Scan for the cell matching the given text and deliver its [x, y] coordinate at center. 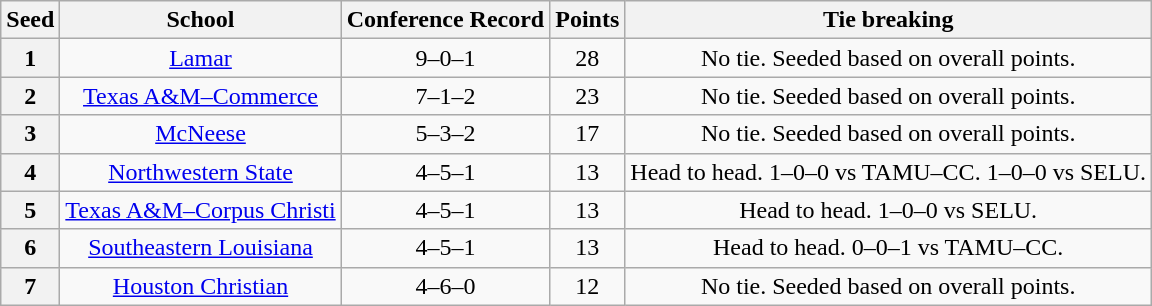
School [200, 20]
2 [30, 96]
Northwestern State [200, 172]
Lamar [200, 58]
Houston Christian [200, 286]
6 [30, 248]
17 [588, 134]
4 [30, 172]
23 [588, 96]
4–6–0 [446, 286]
7 [30, 286]
1 [30, 58]
12 [588, 286]
5 [30, 210]
Points [588, 20]
Seed [30, 20]
7–1–2 [446, 96]
28 [588, 58]
Head to head. 1–0–0 vs SELU. [888, 210]
Conference Record [446, 20]
5–3–2 [446, 134]
Texas A&M–Corpus Christi [200, 210]
Head to head. 0–0–1 vs TAMU–CC. [888, 248]
Southeastern Louisiana [200, 248]
3 [30, 134]
McNeese [200, 134]
Head to head. 1–0–0 vs TAMU–CC. 1–0–0 vs SELU. [888, 172]
9–0–1 [446, 58]
Tie breaking [888, 20]
Texas A&M–Commerce [200, 96]
